Extract the [x, y] coordinate from the center of the cell holding the provided text.  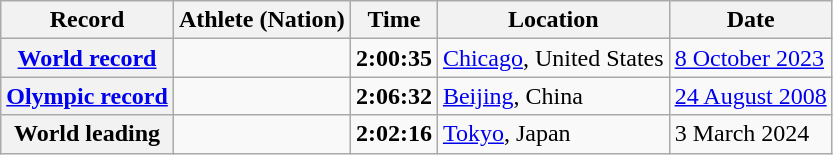
Record [88, 20]
Time [394, 20]
Beijing, China [553, 96]
Tokyo, Japan [553, 134]
World leading [88, 134]
2:00:35 [394, 58]
Olympic record [88, 96]
8 October 2023 [750, 58]
Location [553, 20]
Athlete (Nation) [262, 20]
3 March 2024 [750, 134]
Chicago, United States [553, 58]
24 August 2008 [750, 96]
Date [750, 20]
World record [88, 58]
2:02:16 [394, 134]
2:06:32 [394, 96]
